Output the (x, y) coordinate of the center of the cell containing the given text.  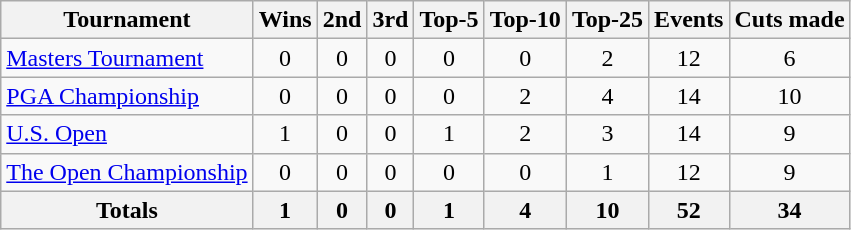
34 (790, 210)
3 (607, 134)
Tournament (127, 20)
The Open Championship (127, 172)
3rd (390, 20)
Events (689, 20)
PGA Championship (127, 96)
Masters Tournament (127, 58)
2nd (342, 20)
Top-5 (449, 20)
Totals (127, 210)
U.S. Open (127, 134)
6 (790, 58)
52 (689, 210)
Cuts made (790, 20)
Top-10 (525, 20)
Top-25 (607, 20)
Wins (285, 20)
